From the cell containing the given text, extract its center point as (x, y) coordinate. 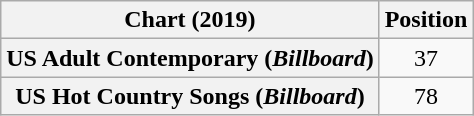
78 (426, 96)
37 (426, 58)
Position (426, 20)
US Hot Country Songs (Billboard) (190, 96)
US Adult Contemporary (Billboard) (190, 58)
Chart (2019) (190, 20)
